Search for the cell housing the specified text and yield its (x, y) center coordinate. 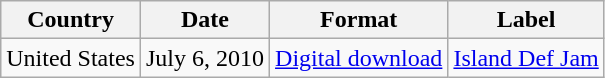
Format (359, 20)
United States (71, 58)
Label (526, 20)
Island Def Jam (526, 58)
Date (204, 20)
Country (71, 20)
Digital download (359, 58)
July 6, 2010 (204, 58)
